Detect which cell encompasses the target text, then output its (x, y) center coordinate. 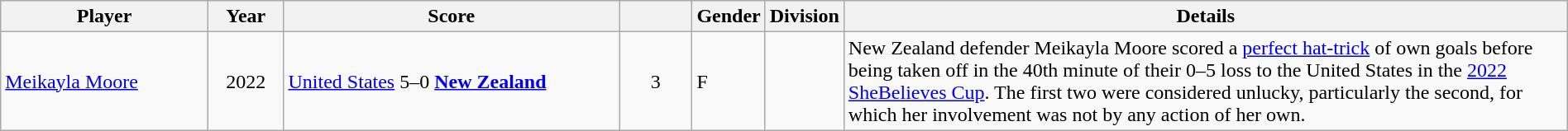
Details (1206, 16)
3 (656, 81)
Division (804, 16)
F (729, 81)
Year (246, 16)
Score (452, 16)
2022 (246, 81)
Player (104, 16)
Gender (729, 16)
Meikayla Moore (104, 81)
United States 5–0 New Zealand (452, 81)
